Provide the (X, Y) coordinate of the cell's center where the given text is located.  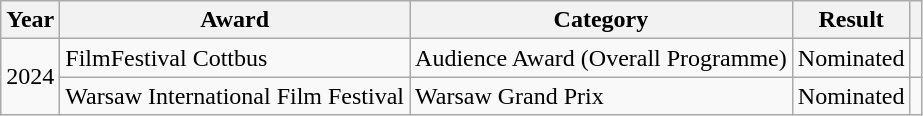
Warsaw International Film Festival (235, 96)
Award (235, 20)
Year (30, 20)
Warsaw Grand Prix (602, 96)
Category (602, 20)
FilmFestival Cottbus (235, 58)
2024 (30, 77)
Result (851, 20)
Audience Award (Overall Programme) (602, 58)
